Identify which cell holds the provided text, then report its [X, Y] central coordinate. 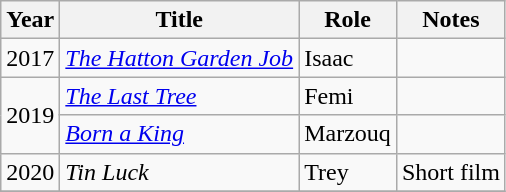
Year [30, 20]
2020 [30, 172]
Femi [348, 96]
The Hatton Garden Job [180, 58]
Notes [450, 20]
2017 [30, 58]
Short film [450, 172]
Title [180, 20]
Tin Luck [180, 172]
Born a King [180, 134]
Marzouq [348, 134]
The Last Tree [180, 96]
Trey [348, 172]
2019 [30, 115]
Role [348, 20]
Isaac [348, 58]
